Capture the cell that displays the provided text and extract its [x, y] central coordinate. 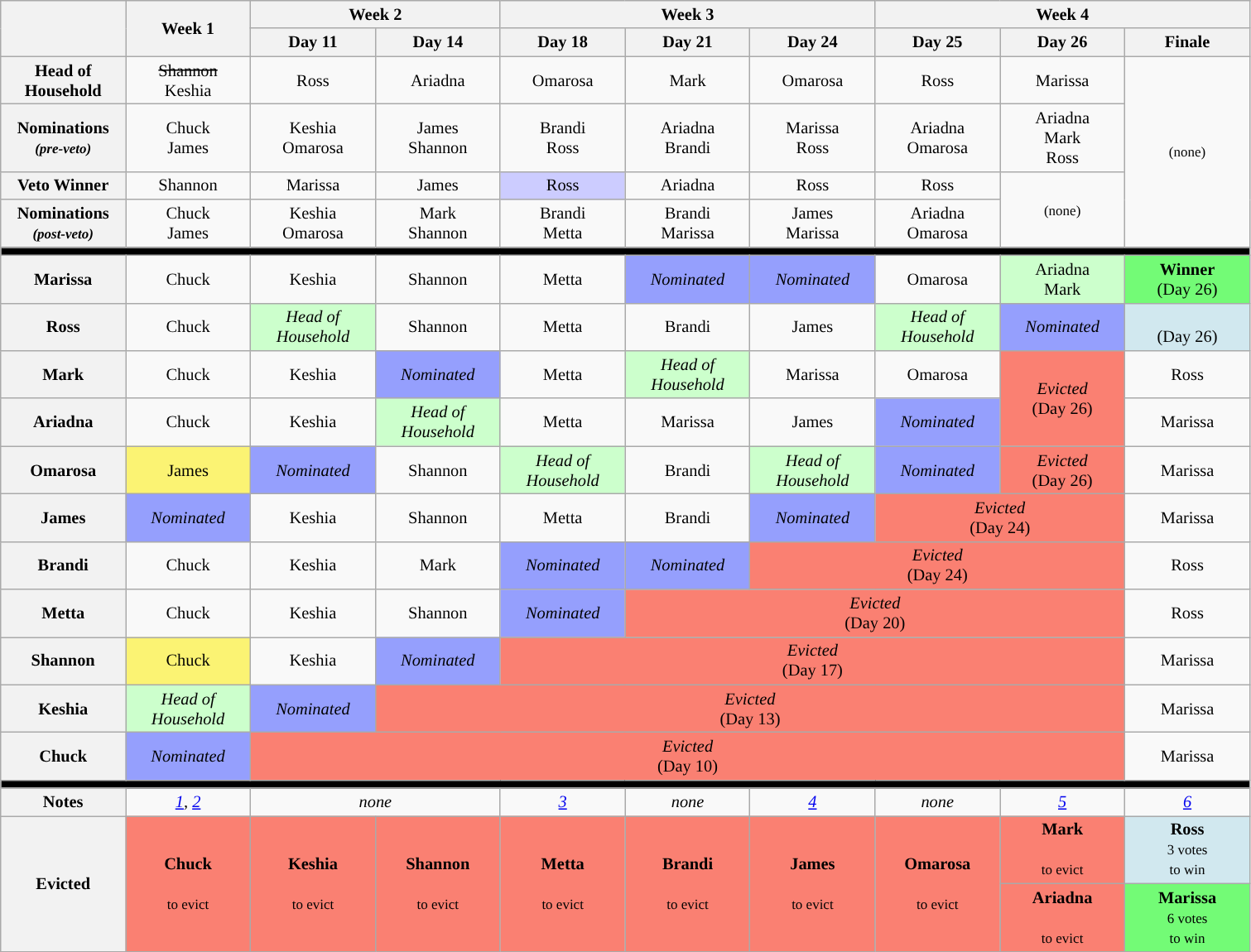
Keshiato evict [313, 882]
Day 25 [937, 42]
1, 2 [189, 802]
Brandito evict [687, 882]
Nominations(pre-veto) [63, 137]
Week 3 [687, 14]
Shannon Keshia [189, 80]
Day 11 [313, 42]
Markto evict [1063, 849]
Veto Winner [63, 185]
Day 14 [437, 42]
BrandiMetta [563, 224]
Ariadnato evict [1063, 917]
AriadnaBrandi [687, 137]
Evicted [63, 882]
Evicted(Day 10) [687, 756]
Ross3 votesto win [1187, 849]
Evicted(Day 20) [874, 613]
3 [563, 802]
4 [813, 802]
JamesMarissa [813, 224]
(Day 26) [1187, 327]
Omarosato evict [937, 882]
Evicted(Day 17) [812, 661]
AriadnaMark [1063, 279]
5 [1063, 802]
BrandiRoss [563, 137]
Chuckto evict [189, 882]
AriadnaMarkRoss [1063, 137]
Mettato evict [563, 882]
Day 26 [1063, 42]
Nominations(post-veto) [63, 224]
Notes [63, 802]
Finale [1187, 42]
Week 2 [375, 14]
Day 21 [687, 42]
MarissaRoss [813, 137]
Day 18 [563, 42]
Marissa6 votesto win [1187, 917]
Winner(Day 26) [1187, 279]
6 [1187, 802]
Day 24 [813, 42]
BrandiMarissa [687, 224]
Evicted(Day 13) [750, 709]
Shannonto evict [437, 882]
Week 1 [189, 28]
JamesShannon [437, 137]
Week 4 [1063, 14]
Jamesto evict [813, 882]
MarkShannon [437, 224]
